Detect which cell encompasses the target text, then output its [X, Y] center coordinate. 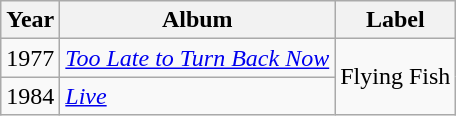
Year [30, 20]
Label [396, 20]
Album [198, 20]
1977 [30, 58]
1984 [30, 96]
Flying Fish [396, 77]
Live [198, 96]
Too Late to Turn Back Now [198, 58]
